From the cell containing the given text, extract its center point as [x, y] coordinate. 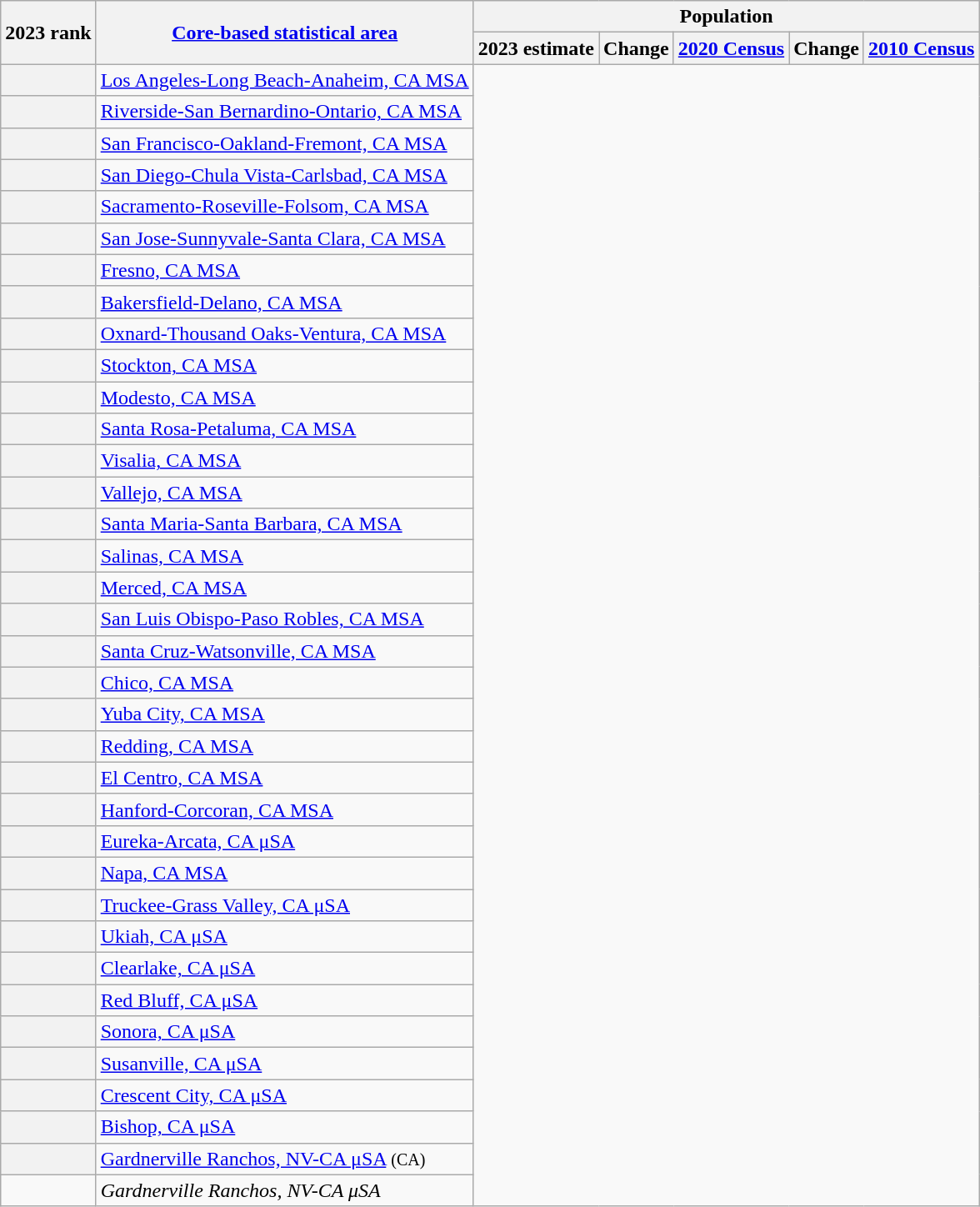
Chico, CA MSA [285, 683]
Visalia, CA MSA [285, 461]
Population [727, 17]
Susanville, CA μSA [285, 1064]
Los Angeles-Long Beach-Anaheim, CA MSA [285, 80]
Eureka-Arcata, CA μSA [285, 841]
El Centro, CA MSA [285, 778]
Fresno, CA MSA [285, 270]
2020 Census [731, 48]
San Francisco-Oakland-Fremont, CA MSA [285, 143]
Riverside-San Bernardino-Ontario, CA MSA [285, 112]
Gardnerville Ranchos, NV-CA μSA [285, 1190]
San Diego-Chula Vista-Carlsbad, CA MSA [285, 175]
San Jose-Sunnyvale-Santa Clara, CA MSA [285, 238]
Clearlake, CA μSA [285, 969]
Truckee-Grass Valley, CA μSA [285, 904]
Santa Maria-Santa Barbara, CA MSA [285, 524]
2023 rank [48, 33]
Core-based statistical area [285, 33]
Salinas, CA MSA [285, 556]
Ukiah, CA μSA [285, 937]
Modesto, CA MSA [285, 398]
Redding, CA MSA [285, 746]
Bishop, CA μSA [285, 1127]
Sonora, CA μSA [285, 1032]
Gardnerville Ranchos, NV-CA μSA (CA) [285, 1159]
Vallejo, CA MSA [285, 493]
Stockton, CA MSA [285, 365]
Santa Rosa-Petaluma, CA MSA [285, 429]
Oxnard-Thousand Oaks-Ventura, CA MSA [285, 333]
Sacramento-Roseville-Folsom, CA MSA [285, 207]
San Luis Obispo-Paso Robles, CA MSA [285, 619]
Merced, CA MSA [285, 588]
Hanford-Corcoran, CA MSA [285, 809]
Santa Cruz-Watsonville, CA MSA [285, 651]
Bakersfield-Delano, CA MSA [285, 302]
Napa, CA MSA [285, 873]
Crescent City, CA μSA [285, 1095]
Red Bluff, CA μSA [285, 1000]
2010 Census [921, 48]
Yuba City, CA MSA [285, 714]
2023 estimate [536, 48]
